Scan for the cell matching the given text and deliver its [X, Y] coordinate at center. 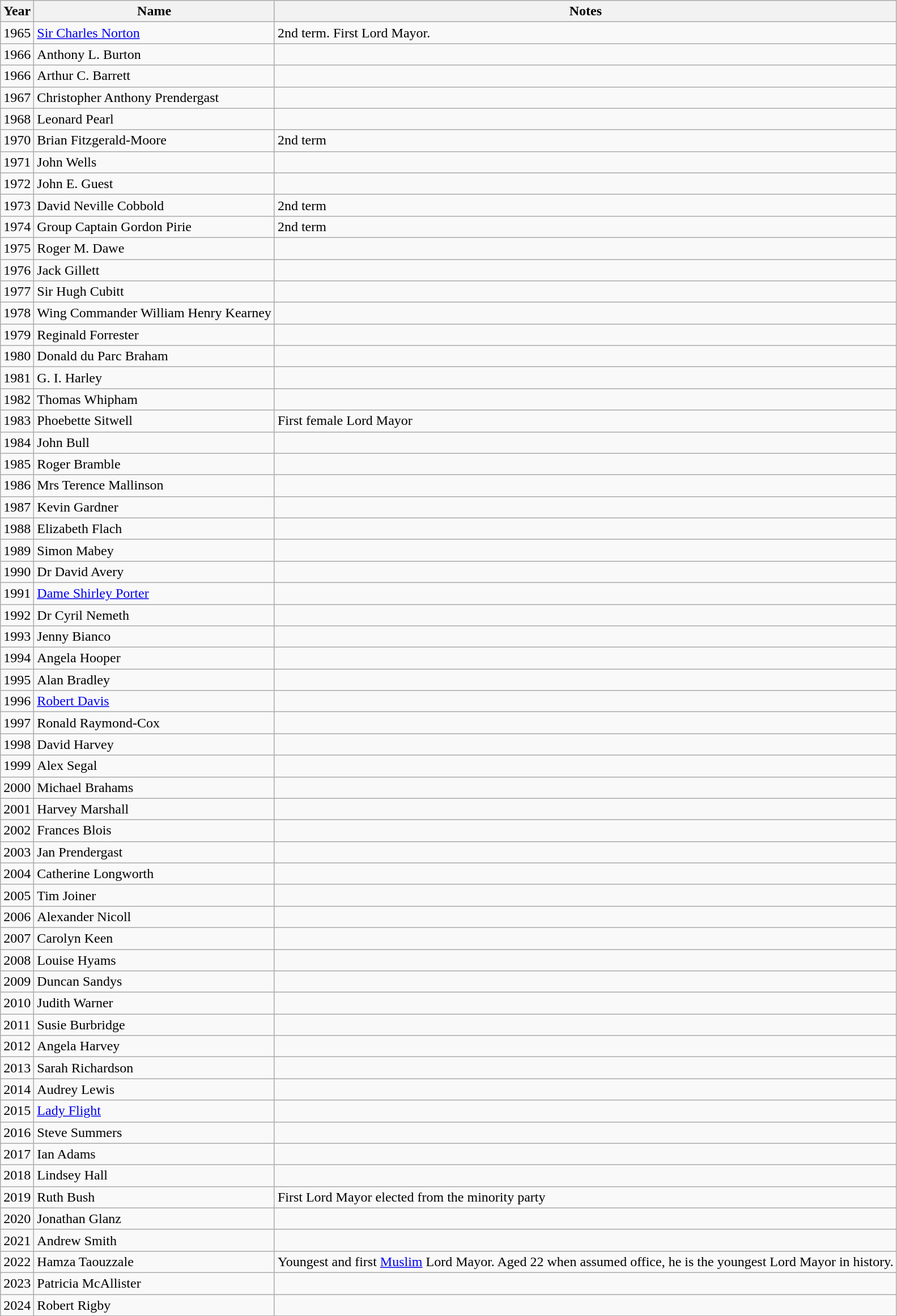
1980 [17, 356]
Mrs Terence Mallinson [154, 485]
John Bull [154, 442]
Christopher Anthony Prendergast [154, 97]
Sir Hugh Cubitt [154, 292]
John E. Guest [154, 184]
Audrey Lewis [154, 1089]
Jonathan Glanz [154, 1219]
2014 [17, 1089]
David Neville Cobbold [154, 205]
1991 [17, 593]
2001 [17, 809]
1968 [17, 119]
Susie Burbridge [154, 1025]
1990 [17, 572]
2006 [17, 917]
Duncan Sandys [154, 982]
1999 [17, 766]
Harvey Marshall [154, 809]
First Lord Mayor elected from the minority party [585, 1197]
2nd term. First Lord Mayor. [585, 33]
1978 [17, 313]
1965 [17, 33]
Sarah Richardson [154, 1068]
Robert Davis [154, 701]
First female Lord Mayor [585, 421]
1989 [17, 550]
Reginald Forrester [154, 335]
2008 [17, 960]
Ronald Raymond-Cox [154, 723]
1975 [17, 248]
Louise Hyams [154, 960]
Jan Prendergast [154, 852]
Brian Fitzgerald-Moore [154, 140]
2009 [17, 982]
2021 [17, 1240]
2024 [17, 1305]
2015 [17, 1111]
David Harvey [154, 744]
1994 [17, 658]
Patricia McAllister [154, 1283]
Notes [585, 11]
2003 [17, 852]
Year [17, 11]
Dame Shirley Porter [154, 593]
Wing Commander William Henry Kearney [154, 313]
1971 [17, 162]
1997 [17, 723]
2019 [17, 1197]
Jack Gillett [154, 270]
Lady Flight [154, 1111]
2012 [17, 1046]
Judith Warner [154, 1003]
1987 [17, 507]
Hamza Taouzzale [154, 1262]
2010 [17, 1003]
Group Captain Gordon Pirie [154, 227]
Dr Cyril Nemeth [154, 615]
2020 [17, 1219]
Kevin Gardner [154, 507]
2022 [17, 1262]
1970 [17, 140]
2004 [17, 874]
Lindsey Hall [154, 1176]
1986 [17, 485]
2005 [17, 895]
1976 [17, 270]
2023 [17, 1283]
1993 [17, 637]
Alexander Nicoll [154, 917]
Steve Summers [154, 1132]
1984 [17, 442]
1983 [17, 421]
Arthur C. Barrett [154, 76]
2011 [17, 1025]
Donald du Parc Braham [154, 356]
Leonard Pearl [154, 119]
Alan Bradley [154, 680]
Phoebette Sitwell [154, 421]
Jenny Bianco [154, 637]
2007 [17, 938]
2013 [17, 1068]
Roger Bramble [154, 464]
1979 [17, 335]
Dr David Avery [154, 572]
Carolyn Keen [154, 938]
Alex Segal [154, 766]
1967 [17, 97]
1977 [17, 292]
1972 [17, 184]
Robert Rigby [154, 1305]
Michael Brahams [154, 787]
Sir Charles Norton [154, 33]
Name [154, 11]
1974 [17, 227]
2000 [17, 787]
1998 [17, 744]
G. I. Harley [154, 378]
2017 [17, 1154]
Thomas Whipham [154, 399]
1982 [17, 399]
1992 [17, 615]
Tim Joiner [154, 895]
1973 [17, 205]
Ruth Bush [154, 1197]
2016 [17, 1132]
1981 [17, 378]
Frances Blois [154, 831]
Angela Harvey [154, 1046]
1985 [17, 464]
Andrew Smith [154, 1240]
2018 [17, 1176]
2002 [17, 831]
Angela Hooper [154, 658]
Ian Adams [154, 1154]
John Wells [154, 162]
1988 [17, 529]
Elizabeth Flach [154, 529]
Simon Mabey [154, 550]
1996 [17, 701]
Catherine Longworth [154, 874]
1995 [17, 680]
Roger M. Dawe [154, 248]
Anthony L. Burton [154, 54]
Youngest and first Muslim Lord Mayor. Aged 22 when assumed office, he is the youngest Lord Mayor in history. [585, 1262]
